Search for the cell housing the specified text and yield its (X, Y) center coordinate. 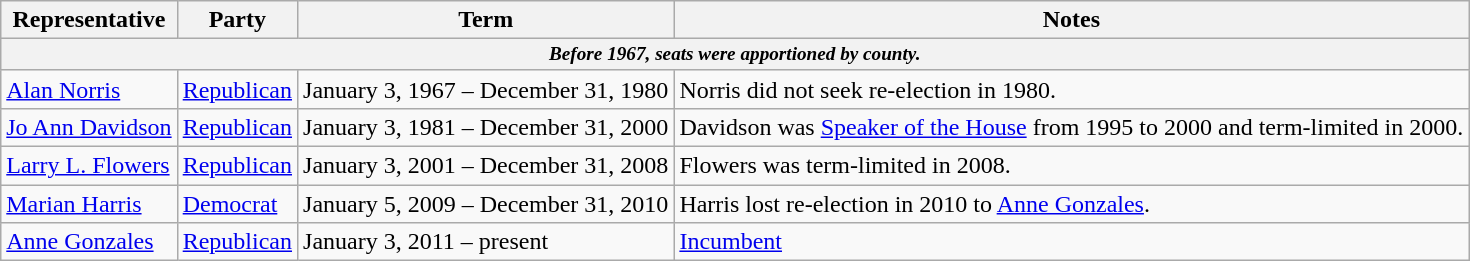
Representative (89, 20)
Before 1967, seats were apportioned by county. (735, 55)
Party (237, 20)
Larry L. Flowers (89, 166)
Jo Ann Davidson (89, 128)
Marian Harris (89, 204)
Notes (1072, 20)
January 3, 1967 – December 31, 1980 (486, 89)
January 3, 1981 – December 31, 2000 (486, 128)
January 3, 2001 – December 31, 2008 (486, 166)
Davidson was Speaker of the House from 1995 to 2000 and term-limited in 2000. (1072, 128)
Incumbent (1072, 242)
January 5, 2009 – December 31, 2010 (486, 204)
Alan Norris (89, 89)
Anne Gonzales (89, 242)
Term (486, 20)
January 3, 2011 – present (486, 242)
Flowers was term-limited in 2008. (1072, 166)
Democrat (237, 204)
Norris did not seek re-election in 1980. (1072, 89)
Harris lost re-election in 2010 to Anne Gonzales. (1072, 204)
